Return (X, Y) of the center of cell containing provided text 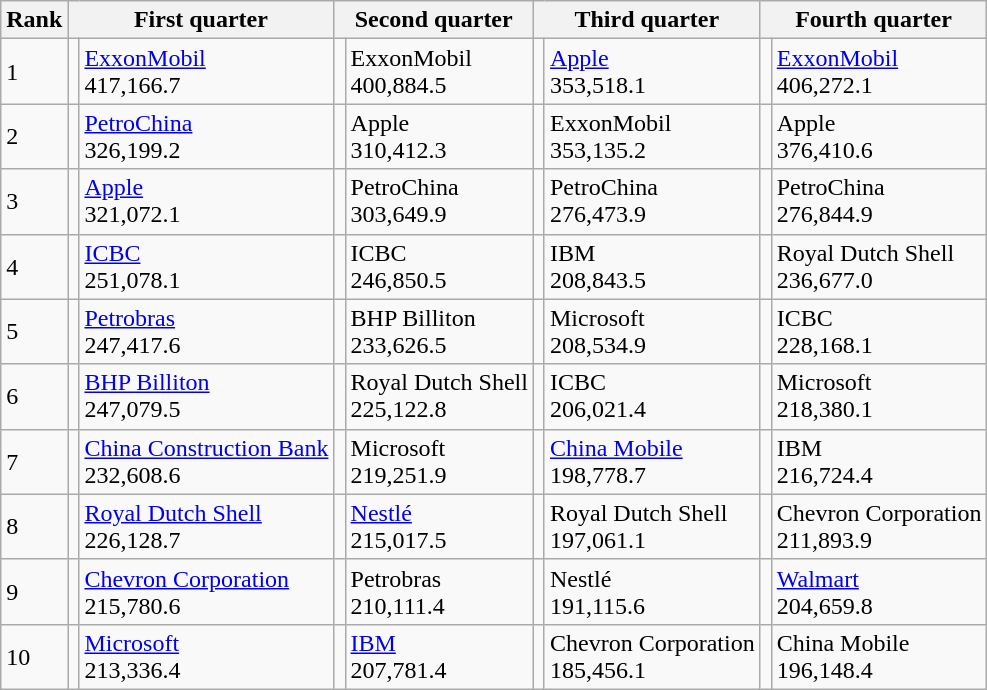
China Mobile 196,148.4 (879, 656)
2 (34, 136)
BHP Billiton 233,626.5 (439, 332)
Royal Dutch Shell 225,122.8 (439, 396)
Apple 310,412.3 (439, 136)
Petrobras 210,111.4 (439, 592)
Fourth quarter (874, 20)
Apple 321,072.1 (206, 202)
6 (34, 396)
Microsoft 219,251.9 (439, 462)
Royal Dutch Shell 236,677.0 (879, 266)
Rank (34, 20)
IBM 207,781.4 (439, 656)
Royal Dutch Shell 226,128.7 (206, 526)
ExxonMobil 400,884.5 (439, 72)
10 (34, 656)
ExxonMobil 353,135.2 (652, 136)
ExxonMobil 417,166.7 (206, 72)
Walmart 204,659.8 (879, 592)
3 (34, 202)
Third quarter (646, 20)
8 (34, 526)
ICBC 246,850.5 (439, 266)
Chevron Corporation 211,893.9 (879, 526)
4 (34, 266)
5 (34, 332)
IBM 216,724.4 (879, 462)
Microsoft 218,380.1 (879, 396)
Chevron Corporation 215,780.6 (206, 592)
7 (34, 462)
China Mobile 198,778.7 (652, 462)
Apple 376,410.6 (879, 136)
First quarter (201, 20)
China Construction Bank 232,608.6 (206, 462)
Second quarter (434, 20)
1 (34, 72)
ICBC 251,078.1 (206, 266)
PetroChina 326,199.2 (206, 136)
Microsoft 208,534.9 (652, 332)
Royal Dutch Shell 197,061.1 (652, 526)
PetroChina 303,649.9 (439, 202)
Chevron Corporation 185,456.1 (652, 656)
PetroChina 276,473.9 (652, 202)
Petrobras 247,417.6 (206, 332)
PetroChina 276,844.9 (879, 202)
Microsoft 213,336.4 (206, 656)
Nestlé 215,017.5 (439, 526)
ICBC 206,021.4 (652, 396)
ExxonMobil 406,272.1 (879, 72)
BHP Billiton 247,079.5 (206, 396)
IBM 208,843.5 (652, 266)
Nestlé 191,115.6 (652, 592)
Apple 353,518.1 (652, 72)
9 (34, 592)
ICBC 228,168.1 (879, 332)
